Extract the [X, Y] coordinate from the center of the cell holding the provided text.  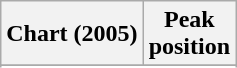
Chart (2005) [72, 34]
Peakposition [189, 34]
